Provide the [X, Y] coordinate of the cell's center where the given text is located.  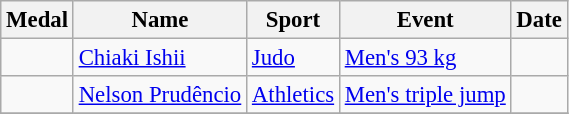
Men's 93 kg [425, 58]
Chiaki Ishii [160, 58]
Name [160, 20]
Athletics [294, 95]
Men's triple jump [425, 95]
Date [539, 20]
Judo [294, 58]
Sport [294, 20]
Medal [38, 20]
Event [425, 20]
Nelson Prudêncio [160, 95]
